Find where the given text appears and provide that cell's center as (x, y) coordinate. 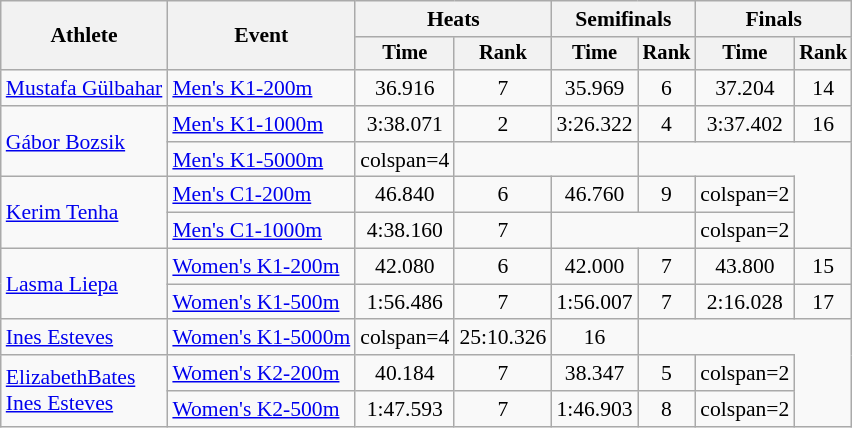
35.969 (594, 88)
17 (823, 302)
38.347 (594, 373)
Women's K1-200m (261, 267)
3:26.322 (594, 124)
46.760 (594, 195)
Ines Esteves (84, 338)
42.080 (404, 267)
Men's K1-1000m (261, 124)
25:10.326 (502, 338)
8 (667, 409)
2 (502, 124)
5 (667, 373)
15 (823, 267)
Lasma Liepa (84, 284)
42.000 (594, 267)
1:56.007 (594, 302)
Semifinals (623, 19)
Men's K1-200m (261, 88)
40.184 (404, 373)
Men's K1-5000m (261, 160)
Women's K2-200m (261, 373)
Heats (453, 19)
Women's K2-500m (261, 409)
14 (823, 88)
9 (667, 195)
3:37.402 (744, 124)
Event (261, 36)
46.840 (404, 195)
Kerim Tenha (84, 212)
43.800 (744, 267)
4 (667, 124)
1:46.903 (594, 409)
1:56.486 (404, 302)
Women's K1-500m (261, 302)
37.204 (744, 88)
Women's K1-5000m (261, 338)
Athlete (84, 36)
1:47.593 (404, 409)
4:38.160 (404, 231)
Men's C1-1000m (261, 231)
Gábor Bozsik (84, 142)
Finals (774, 19)
Men's C1-200m (261, 195)
36.916 (404, 88)
3:38.071 (404, 124)
Mustafa Gülbahar (84, 88)
2:16.028 (744, 302)
ElizabethBatesInes Esteves (84, 390)
